Return (X, Y) of the center of cell containing provided text 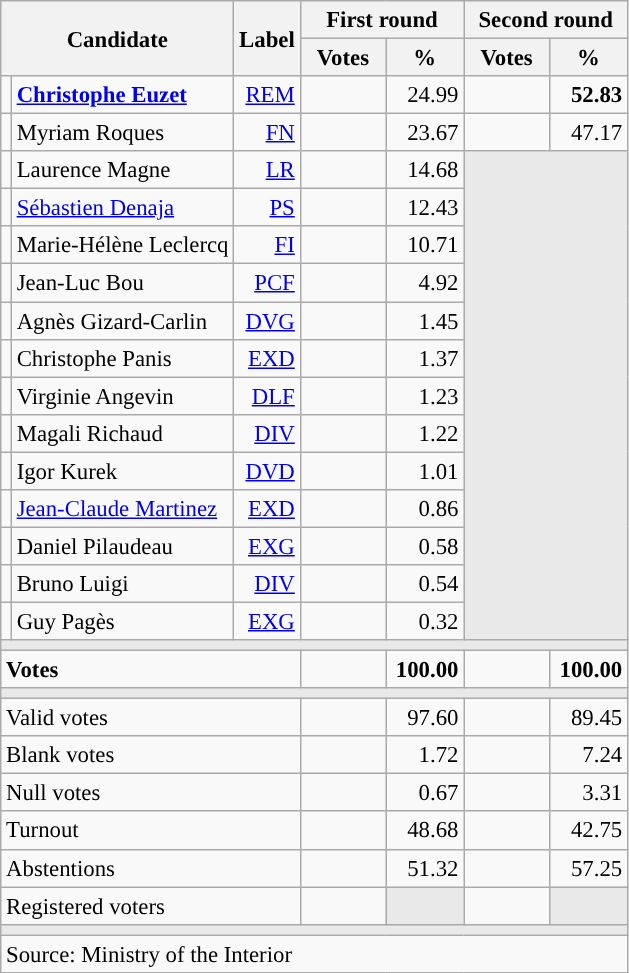
Christophe Euzet (122, 95)
Myriam Roques (122, 133)
Marie-Hélène Leclercq (122, 245)
24.99 (425, 95)
1.72 (425, 755)
Laurence Magne (122, 170)
Guy Pagès (122, 621)
DLF (267, 396)
Jean-Claude Martinez (122, 509)
1.01 (425, 471)
47.17 (588, 133)
FN (267, 133)
0.32 (425, 621)
89.45 (588, 718)
Label (267, 38)
REM (267, 95)
PCF (267, 283)
Jean-Luc Bou (122, 283)
Daniel Pilaudeau (122, 546)
Valid votes (150, 718)
Candidate (118, 38)
Magali Richaud (122, 433)
3.31 (588, 793)
23.67 (425, 133)
52.83 (588, 95)
1.45 (425, 321)
7.24 (588, 755)
FI (267, 245)
Blank votes (150, 755)
1.23 (425, 396)
1.37 (425, 358)
Christophe Panis (122, 358)
Igor Kurek (122, 471)
DVD (267, 471)
97.60 (425, 718)
Source: Ministry of the Interior (314, 954)
57.25 (588, 868)
Sébastien Denaja (122, 208)
48.68 (425, 831)
Registered voters (150, 906)
14.68 (425, 170)
0.67 (425, 793)
Bruno Luigi (122, 584)
51.32 (425, 868)
Abstentions (150, 868)
Agnès Gizard-Carlin (122, 321)
0.86 (425, 509)
0.54 (425, 584)
LR (267, 170)
4.92 (425, 283)
PS (267, 208)
Null votes (150, 793)
42.75 (588, 831)
Second round (546, 20)
DVG (267, 321)
12.43 (425, 208)
0.58 (425, 546)
First round (382, 20)
10.71 (425, 245)
Turnout (150, 831)
1.22 (425, 433)
Virginie Angevin (122, 396)
